Provide the [x, y] coordinate of the cell's center where the given text is located.  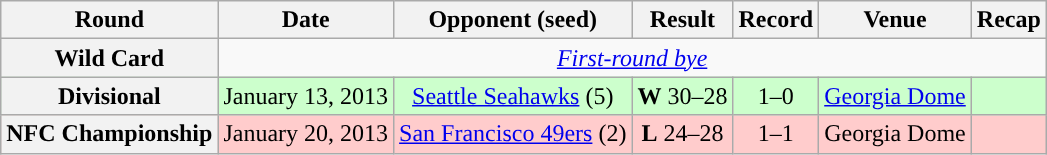
Date [306, 20]
Result [682, 20]
Divisional [110, 96]
January 13, 2013 [306, 96]
January 20, 2013 [306, 134]
Recap [1008, 20]
Opponent (seed) [513, 20]
NFC Championship [110, 134]
First-round bye [632, 58]
Round [110, 20]
1–0 [776, 96]
1–1 [776, 134]
Wild Card [110, 58]
L 24–28 [682, 134]
Record [776, 20]
Seattle Seahawks (5) [513, 96]
Venue [896, 20]
San Francisco 49ers (2) [513, 134]
W 30–28 [682, 96]
